Pinpoint the cell where the given text exists, returning its [X, Y] midpoint coordinate. 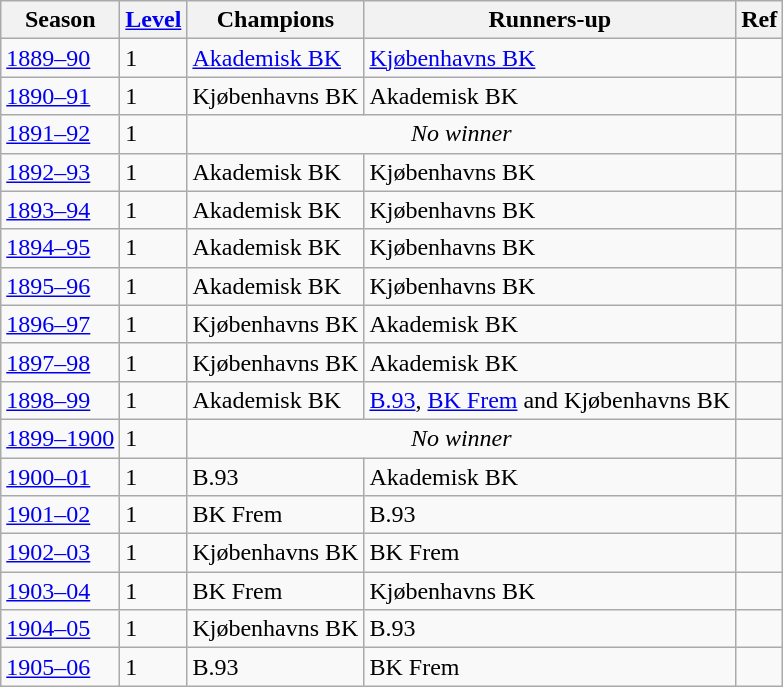
Level [154, 20]
1895–96 [60, 286]
B.93, BK Frem and Kjøbenhavns BK [550, 400]
1897–98 [60, 362]
1896–97 [60, 324]
1891–92 [60, 134]
1903–04 [60, 591]
Season [60, 20]
1901–02 [60, 515]
1894–95 [60, 248]
Runners-up [550, 20]
Champions [276, 20]
1892–93 [60, 172]
1889–90 [60, 58]
1899–1900 [60, 438]
1902–03 [60, 553]
1905–06 [60, 667]
1890–91 [60, 96]
1893–94 [60, 210]
1900–01 [60, 477]
1898–99 [60, 400]
Ref [760, 20]
1904–05 [60, 629]
